Detect which cell encompasses the target text, then output its (x, y) center coordinate. 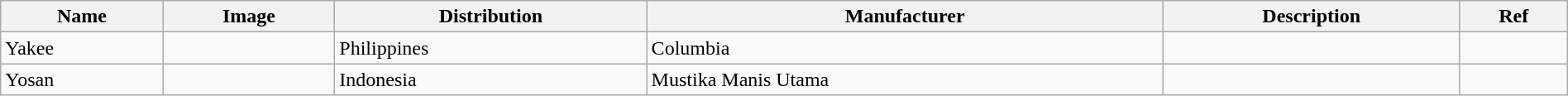
Manufacturer (905, 17)
Description (1312, 17)
Name (82, 17)
Image (249, 17)
Philippines (491, 48)
Yakee (82, 48)
Ref (1513, 17)
Indonesia (491, 79)
Yosan (82, 79)
Distribution (491, 17)
Mustika Manis Utama (905, 79)
Columbia (905, 48)
